Extract the [x, y] coordinate from the center of the cell holding the provided text.  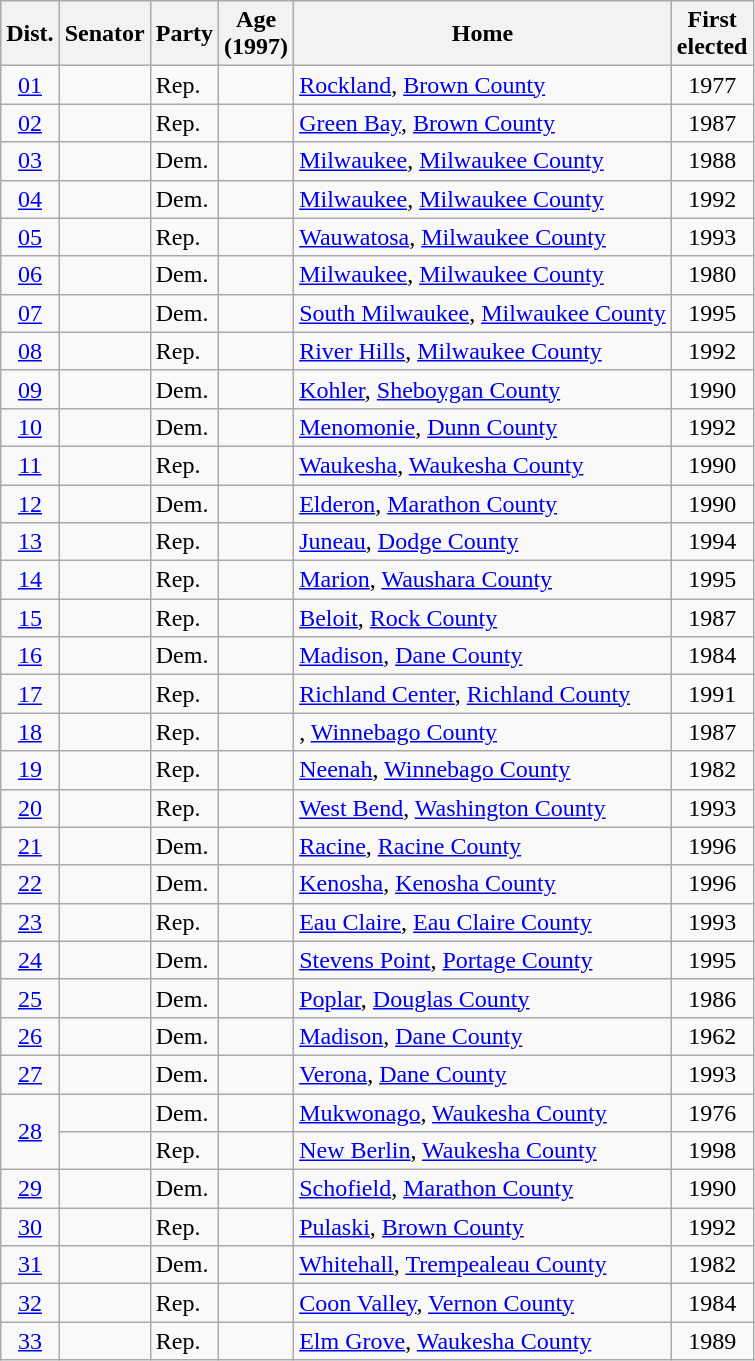
33 [30, 1341]
18 [30, 732]
Waukesha, Waukesha County [483, 465]
08 [30, 351]
24 [30, 960]
Green Bay, Brown County [483, 123]
26 [30, 1036]
Pulaski, Brown County [483, 1227]
1986 [712, 998]
West Bend, Washington County [483, 808]
02 [30, 123]
1980 [712, 275]
Verona, Dane County [483, 1074]
South Milwaukee, Milwaukee County [483, 313]
Age(1997) [256, 34]
Marion, Waushara County [483, 580]
01 [30, 85]
1989 [712, 1341]
1994 [712, 542]
Coon Valley, Vernon County [483, 1303]
14 [30, 580]
Menomonie, Dunn County [483, 427]
15 [30, 618]
Elderon, Marathon County [483, 503]
1977 [712, 85]
Kohler, Sheboygan County [483, 389]
1991 [712, 694]
12 [30, 503]
Senator [104, 34]
21 [30, 846]
06 [30, 275]
11 [30, 465]
07 [30, 313]
25 [30, 998]
Kenosha, Kenosha County [483, 884]
17 [30, 694]
Schofield, Marathon County [483, 1189]
20 [30, 808]
31 [30, 1265]
River Hills, Milwaukee County [483, 351]
Dist. [30, 34]
13 [30, 542]
Beloit, Rock County [483, 618]
28 [30, 1132]
Rockland, Brown County [483, 85]
09 [30, 389]
Racine, Racine County [483, 846]
Elm Grove, Waukesha County [483, 1341]
1988 [712, 161]
Poplar, Douglas County [483, 998]
27 [30, 1074]
Party [184, 34]
Mukwonago, Waukesha County [483, 1113]
Whitehall, Trempealeau County [483, 1265]
22 [30, 884]
New Berlin, Waukesha County [483, 1151]
04 [30, 199]
03 [30, 161]
05 [30, 237]
Eau Claire, Eau Claire County [483, 922]
Stevens Point, Portage County [483, 960]
1976 [712, 1113]
Neenah, Winnebago County [483, 770]
29 [30, 1189]
23 [30, 922]
1998 [712, 1151]
Home [483, 34]
Richland Center, Richland County [483, 694]
10 [30, 427]
19 [30, 770]
, Winnebago County [483, 732]
1962 [712, 1036]
30 [30, 1227]
32 [30, 1303]
Firstelected [712, 34]
16 [30, 656]
Juneau, Dodge County [483, 542]
Wauwatosa, Milwaukee County [483, 237]
